Find where the given text appears and provide that cell's center as (X, Y) coordinate. 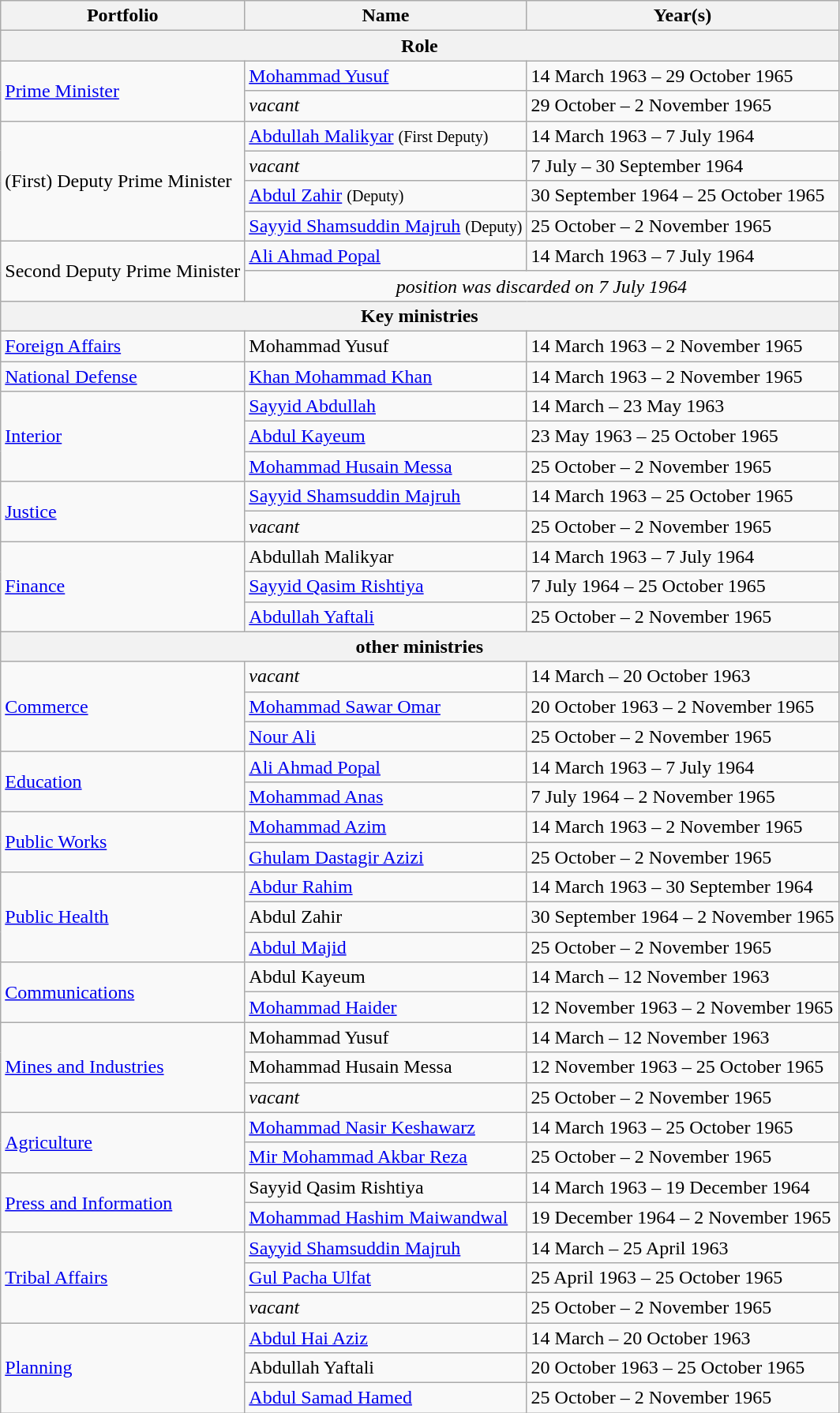
Abdur Rahim (385, 887)
Abdullah Malikyar (385, 557)
Abdul Samad Hamed (385, 1398)
National Defense (123, 377)
Mohammad Nasir Keshawarz (385, 1127)
Ghulam Dastagir Azizi (385, 856)
Sayyid Abdullah (385, 407)
Abdul Majid (385, 947)
Sayyid Shamsuddin Majruh (Deputy) (385, 226)
12 November 1963 – 2 November 1965 (682, 1007)
Mohammad Hashim Maiwandwal (385, 1217)
7 July 1964 – 2 November 1965 (682, 796)
Gul Pacha Ulfat (385, 1277)
Commerce (123, 706)
Abdul Hai Aziz (385, 1338)
Interior (123, 437)
(First) Deputy Prime Minister (123, 181)
19 December 1964 – 2 November 1965 (682, 1217)
Mohammad Azim (385, 826)
Mir Mohammad Akbar Reza (385, 1157)
12 November 1963 – 25 October 1965 (682, 1067)
20 October 1963 – 25 October 1965 (682, 1368)
29 October – 2 November 1965 (682, 106)
Year(s) (682, 16)
Agriculture (123, 1142)
Foreign Affairs (123, 346)
Finance (123, 587)
Communications (123, 992)
14 March 1963 – 30 September 1964 (682, 887)
7 July – 30 September 1964 (682, 166)
Mohammad Anas (385, 796)
Name (385, 16)
14 March 1963 – 29 October 1965 (682, 76)
Abdullah Malikyar (First Deputy) (385, 136)
Khan Mohammad Khan (385, 377)
Planning (123, 1368)
7 July 1964 – 25 October 1965 (682, 587)
Public Health (123, 917)
Portfolio (123, 16)
14 March – 23 May 1963 (682, 407)
Prime Minister (123, 91)
Mines and Industries (123, 1067)
Public Works (123, 841)
Tribal Affairs (123, 1277)
Key ministries (420, 316)
other ministries (420, 647)
Abdul Zahir (Deputy) (385, 196)
14 March – 25 April 1963 (682, 1247)
Education (123, 781)
20 October 1963 – 2 November 1965 (682, 706)
Role (420, 46)
Justice (123, 512)
14 March 1963 – 19 December 1964 (682, 1187)
30 September 1964 – 2 November 1965 (682, 917)
Mohammad Sawar Omar (385, 706)
Second Deputy Prime Minister (123, 271)
30 September 1964 – 25 October 1965 (682, 196)
23 May 1963 – 25 October 1965 (682, 437)
position was discarded on 7 July 1964 (542, 286)
Abdul Zahir (385, 917)
Press and Information (123, 1202)
25 April 1963 – 25 October 1965 (682, 1277)
Mohammad Haider (385, 1007)
Nour Ali (385, 736)
